Pinpoint the cell where the given text exists, returning its [x, y] midpoint coordinate. 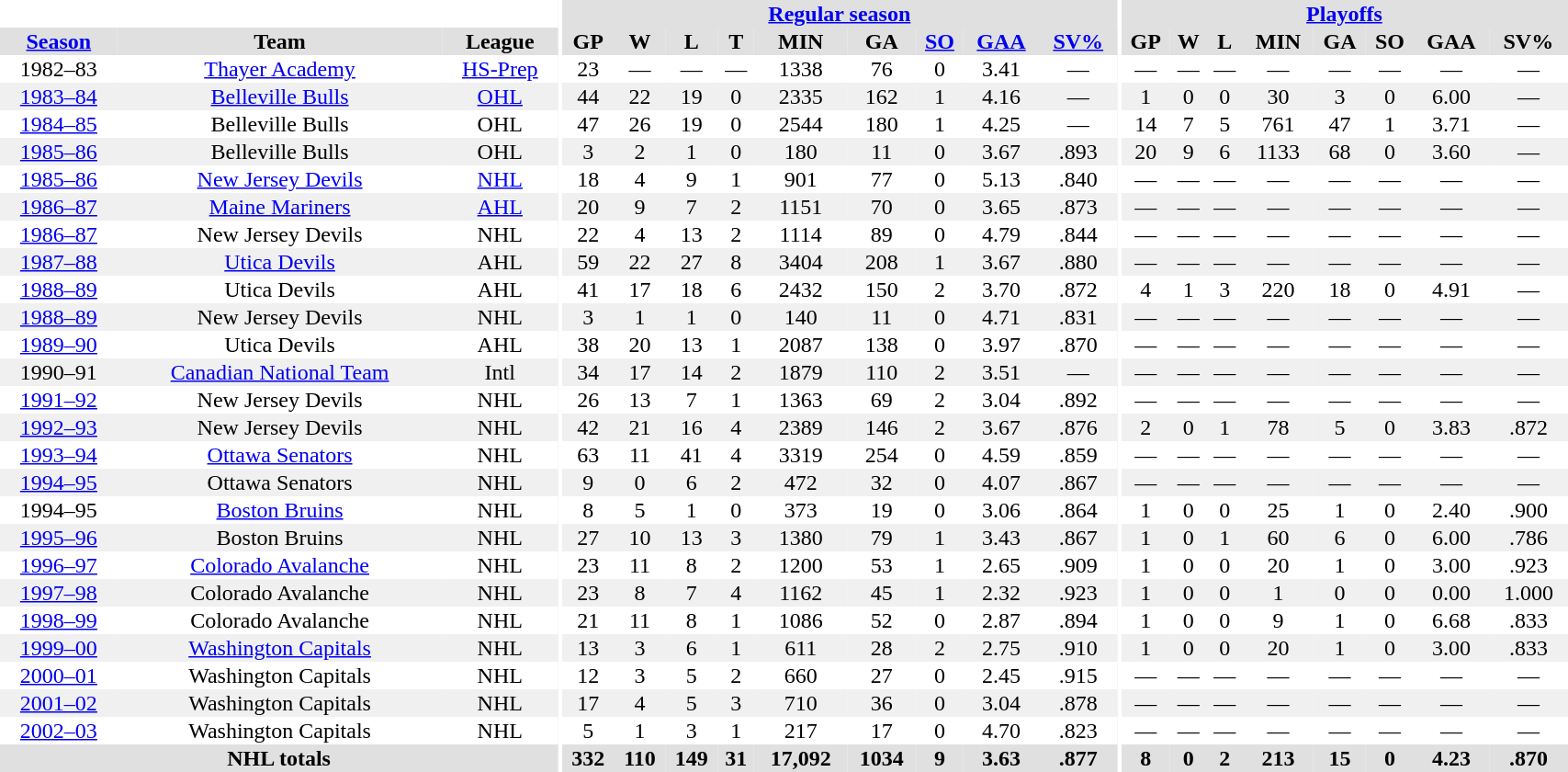
660 [801, 675]
2432 [801, 289]
.900 [1529, 510]
Canadian National Team [280, 372]
1133 [1279, 152]
42 [588, 427]
3.70 [1001, 289]
53 [882, 565]
36 [882, 703]
3.65 [1001, 207]
79 [882, 538]
3.83 [1451, 427]
63 [588, 455]
3.63 [1001, 758]
1114 [801, 234]
1993–94 [59, 455]
1338 [801, 69]
17,092 [801, 758]
149 [691, 758]
4.91 [1451, 289]
4.25 [1001, 124]
1983–84 [59, 96]
611 [801, 648]
Playoffs [1344, 14]
38 [588, 345]
901 [801, 179]
Thayer Academy [280, 69]
34 [588, 372]
2389 [801, 427]
League [500, 41]
4.07 [1001, 482]
.893 [1078, 152]
3.43 [1001, 538]
.877 [1078, 758]
2.65 [1001, 565]
2000–01 [59, 675]
213 [1279, 758]
1200 [801, 565]
1999–00 [59, 648]
69 [882, 400]
.910 [1078, 648]
Team [280, 41]
4.70 [1001, 731]
150 [882, 289]
52 [882, 620]
25 [1279, 510]
2.75 [1001, 648]
32 [882, 482]
146 [882, 427]
140 [801, 317]
31 [736, 758]
5.13 [1001, 179]
Intl [500, 372]
1086 [801, 620]
Season [59, 41]
220 [1279, 289]
.892 [1078, 400]
1162 [801, 593]
.864 [1078, 510]
.844 [1078, 234]
.823 [1078, 731]
1879 [801, 372]
1990–91 [59, 372]
0.00 [1451, 593]
710 [801, 703]
254 [882, 455]
2335 [801, 96]
30 [1279, 96]
4.16 [1001, 96]
12 [588, 675]
HS-Prep [500, 69]
332 [588, 758]
217 [801, 731]
1995–96 [59, 538]
.880 [1078, 262]
1380 [801, 538]
16 [691, 427]
1982–83 [59, 69]
162 [882, 96]
.786 [1529, 538]
2087 [801, 345]
1992–93 [59, 427]
2.40 [1451, 510]
2.45 [1001, 675]
3.06 [1001, 510]
.873 [1078, 207]
Maine Mariners [280, 207]
T [736, 41]
3.97 [1001, 345]
4.23 [1451, 758]
761 [1279, 124]
.878 [1078, 703]
1991–92 [59, 400]
2001–02 [59, 703]
1984–85 [59, 124]
4.71 [1001, 317]
.894 [1078, 620]
1.000 [1529, 593]
89 [882, 234]
3.71 [1451, 124]
3.51 [1001, 372]
70 [882, 207]
60 [1279, 538]
44 [588, 96]
4.79 [1001, 234]
3.60 [1451, 152]
373 [801, 510]
Regular season [840, 14]
3404 [801, 262]
3.41 [1001, 69]
6.68 [1451, 620]
1151 [801, 207]
.909 [1078, 565]
472 [801, 482]
3319 [801, 455]
.859 [1078, 455]
15 [1339, 758]
NHL totals [279, 758]
68 [1339, 152]
4.59 [1001, 455]
45 [882, 593]
28 [882, 648]
1363 [801, 400]
2.87 [1001, 620]
2.32 [1001, 593]
1987–88 [59, 262]
59 [588, 262]
2544 [801, 124]
1997–98 [59, 593]
208 [882, 262]
.831 [1078, 317]
2002–03 [59, 731]
138 [882, 345]
.876 [1078, 427]
1996–97 [59, 565]
.840 [1078, 179]
76 [882, 69]
.915 [1078, 675]
78 [1279, 427]
1989–90 [59, 345]
1034 [882, 758]
77 [882, 179]
10 [639, 538]
1998–99 [59, 620]
